Return (x, y) of the center of cell containing provided text 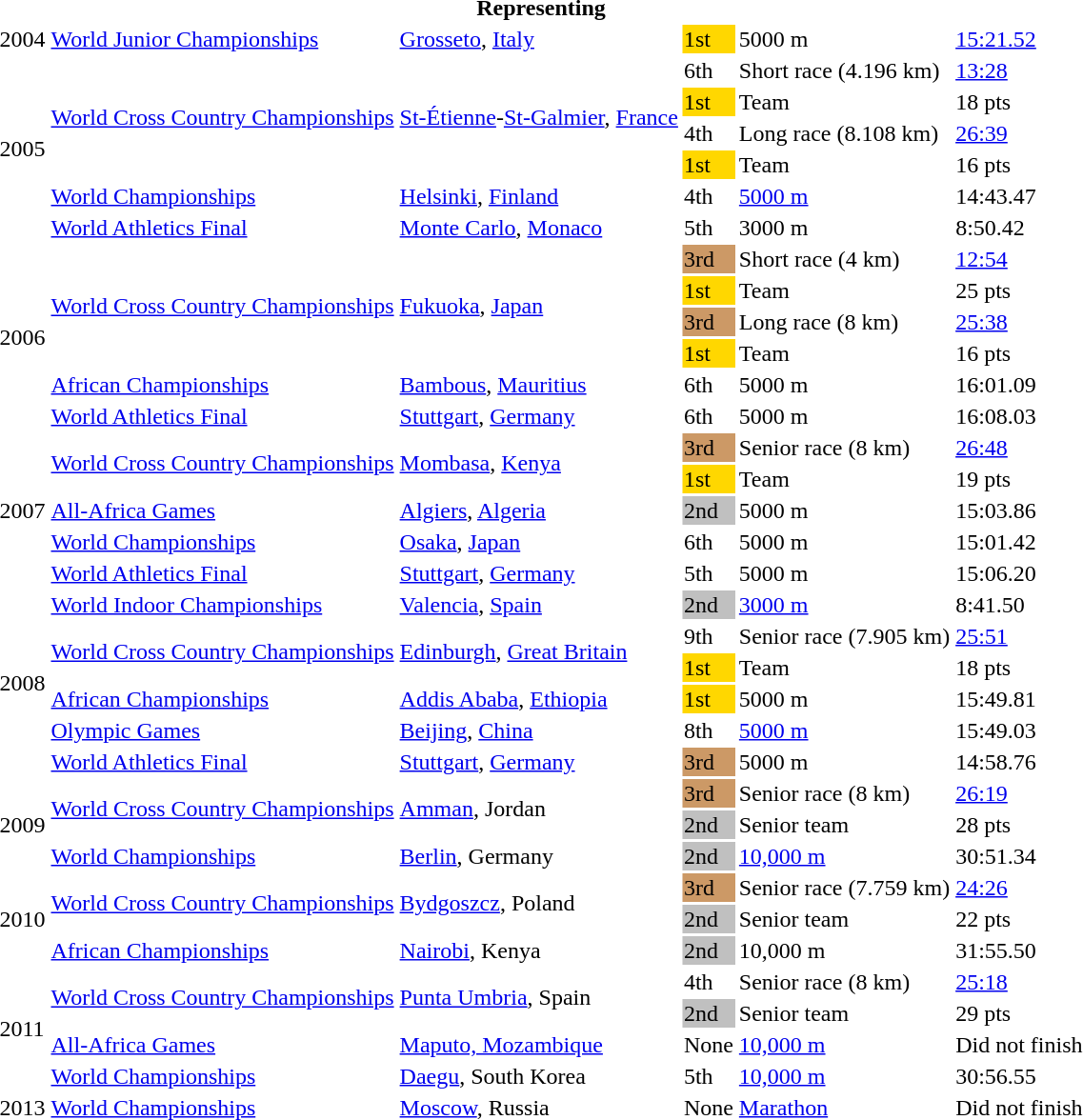
Long race (8.108 km) (844, 133)
Valencia, Spain (539, 605)
Olympic Games (223, 730)
Monte Carlo, Monaco (539, 228)
St-Étienne-St-Galmier, France (539, 118)
Senior race (7.759 km) (844, 888)
Edinburgh, Great Britain (539, 651)
Osaka, Japan (539, 542)
Bydgoszcz, Poland (539, 903)
Daegu, South Korea (539, 1076)
Short race (4 km) (844, 259)
Beijing, China (539, 730)
Punta Umbria, Spain (539, 998)
Bambous, Mauritius (539, 385)
Fukuoka, Japan (539, 307)
Senior race (7.905 km) (844, 636)
Nairobi, Kenya (539, 950)
Addis Ababa, Ethiopia (539, 699)
8th (709, 730)
Berlin, Germany (539, 856)
None (709, 1045)
Short race (4.196 km) (844, 70)
Long race (8 km) (844, 322)
9th (709, 636)
Amman, Jordan (539, 810)
World Indoor Championships (223, 605)
Helsinki, Finland (539, 196)
Grosseto, Italy (539, 39)
Mombasa, Kenya (539, 463)
Algiers, Algeria (539, 510)
Maputo, Mozambique (539, 1045)
World Junior Championships (223, 39)
